Identify which cell holds the provided text, then report its (X, Y) central coordinate. 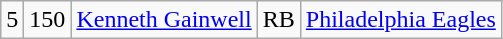
150 (48, 20)
Kenneth Gainwell (164, 20)
5 (12, 20)
Philadelphia Eagles (400, 20)
RB (278, 20)
